Output the (x, y) coordinate of the center of the cell containing the given text.  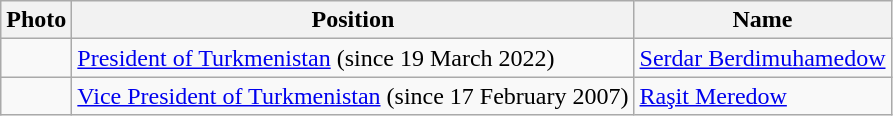
Photo (36, 20)
President of Turkmenistan (since 19 March 2022) (353, 58)
Serdar Berdimuhamedow (762, 58)
Name (762, 20)
Vice President of Turkmenistan (since 17 February 2007) (353, 96)
Position (353, 20)
Raşit Meredow (762, 96)
